Output the [X, Y] coordinate of the center of the cell containing the given text.  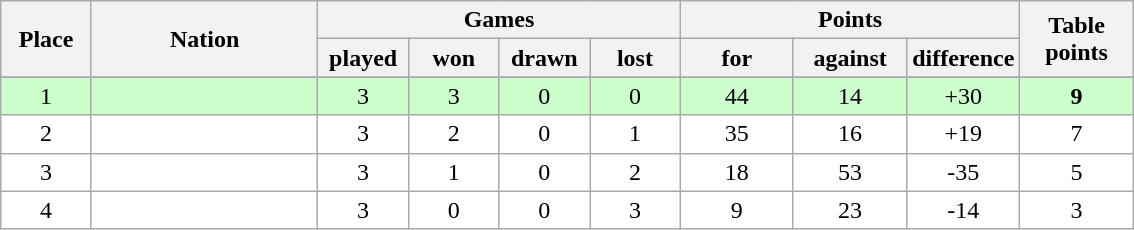
7 [1076, 134]
16 [850, 134]
35 [736, 134]
4 [46, 210]
drawn [544, 58]
-14 [964, 210]
Tablepoints [1076, 39]
+30 [964, 96]
23 [850, 210]
Nation [204, 39]
-35 [964, 172]
14 [850, 96]
lost [636, 58]
18 [736, 172]
44 [736, 96]
Points [850, 20]
won [454, 58]
for [736, 58]
5 [1076, 172]
Games [499, 20]
+19 [964, 134]
against [850, 58]
Place [46, 39]
played [364, 58]
difference [964, 58]
53 [850, 172]
